Locate the cell with the specified text and output its (X, Y) center coordinate. 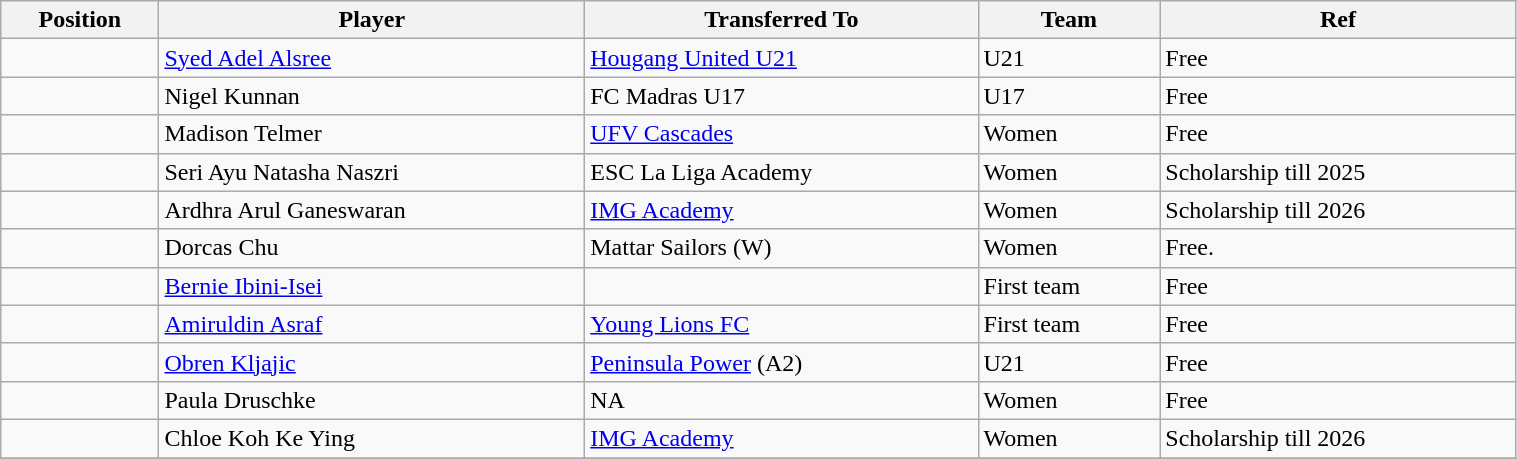
Ardhra Arul Ganeswaran (372, 210)
FC Madras U17 (782, 96)
Amiruldin Asraf (372, 324)
Madison Telmer (372, 134)
Mattar Sailors (W) (782, 248)
UFV Cascades (782, 134)
Paula Druschke (372, 400)
Free. (1338, 248)
Ref (1338, 20)
Nigel Kunnan (372, 96)
Bernie Ibini-Isei (372, 286)
Scholarship till 2025 (1338, 172)
Seri Ayu Natasha Naszri (372, 172)
Obren Kljajic (372, 362)
Transferred To (782, 20)
Syed Adel Alsree (372, 58)
Team (1069, 20)
Player (372, 20)
Chloe Koh Ke Ying (372, 438)
ESC La Liga Academy (782, 172)
Dorcas Chu (372, 248)
Peninsula Power (A2) (782, 362)
Hougang United U21 (782, 58)
Position (80, 20)
U17 (1069, 96)
Young Lions FC (782, 324)
NA (782, 400)
